For the text-containing cell, return its midpoint in [x, y] coordinate format. 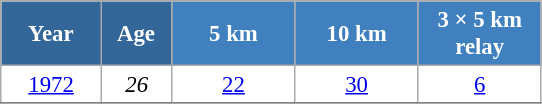
3 × 5 km relay [480, 34]
6 [480, 85]
22 [234, 85]
1972 [52, 85]
5 km [234, 34]
30 [356, 85]
10 km [356, 34]
26 [136, 85]
Year [52, 34]
Age [136, 34]
